For the text-containing cell, return its midpoint in [X, Y] coordinate format. 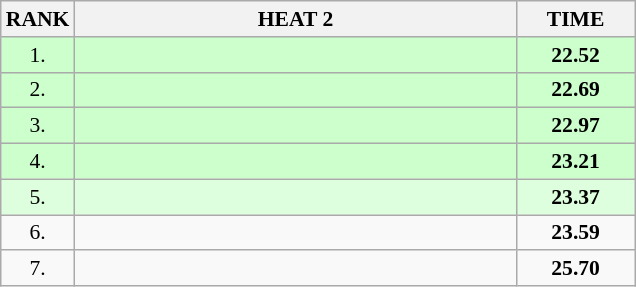
6. [38, 233]
23.21 [576, 162]
22.97 [576, 126]
1. [38, 55]
23.37 [576, 197]
22.52 [576, 55]
5. [38, 197]
7. [38, 269]
HEAT 2 [295, 19]
23.59 [576, 233]
3. [38, 126]
4. [38, 162]
TIME [576, 19]
22.69 [576, 90]
2. [38, 90]
RANK [38, 19]
25.70 [576, 269]
